From the cell containing the given text, extract its center point as (x, y) coordinate. 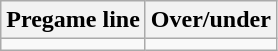
Pregame line (74, 20)
Over/under (210, 20)
